Scan for the cell matching the given text and deliver its [x, y] coordinate at center. 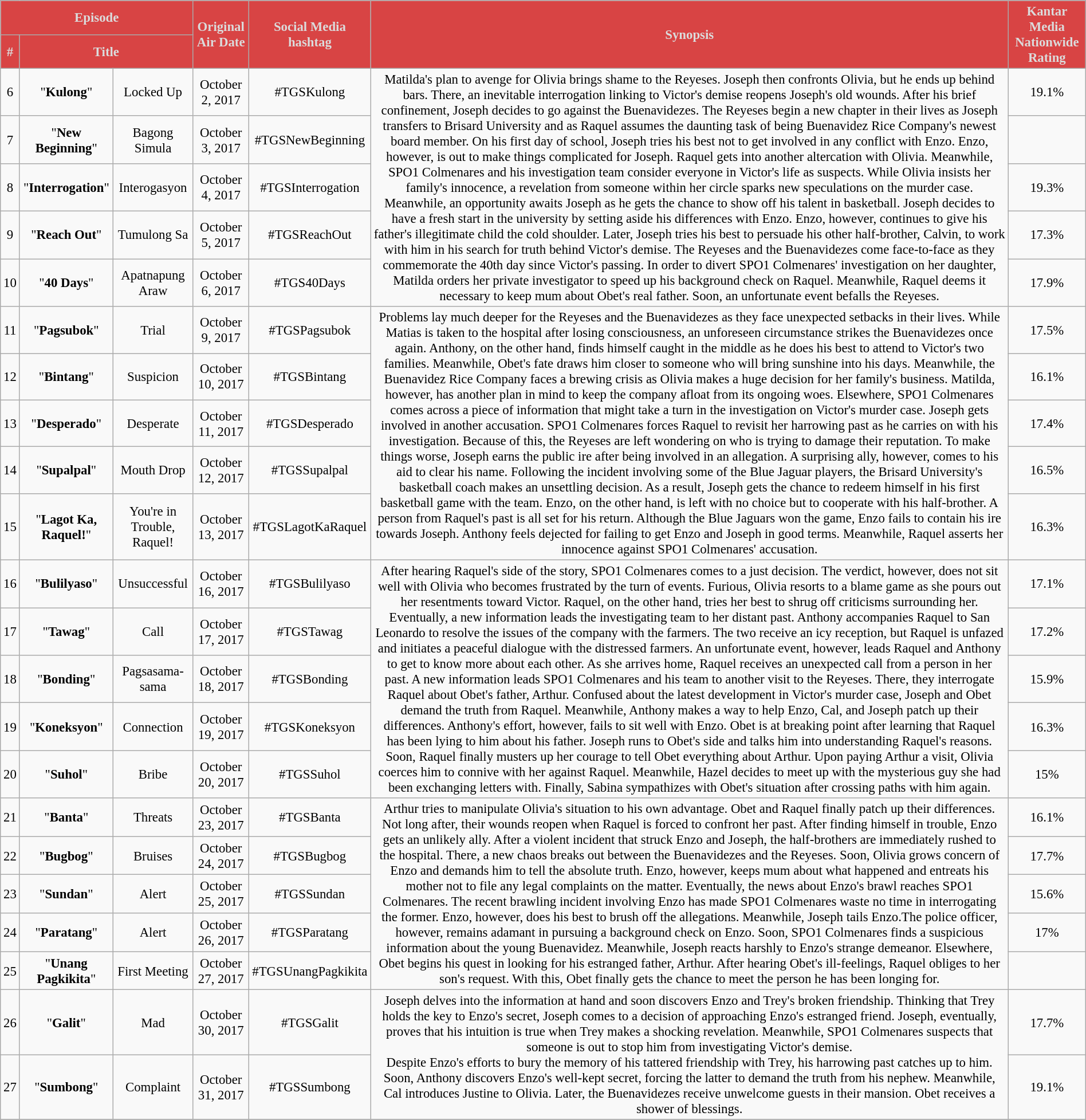
17 [10, 631]
"Supalpal" [66, 470]
16 [10, 584]
20 [10, 775]
15 [10, 527]
12 [10, 377]
Original Air Date [221, 34]
Tumulong Sa [152, 235]
You're in Trouble, Raquel! [152, 527]
22 [10, 856]
17.2% [1047, 631]
Pagsasama-sama [152, 679]
#TGSDesperado [310, 423]
October 30, 2017 [221, 1022]
Trial [152, 330]
October 11, 2017 [221, 423]
Desperate [152, 423]
#TGSUnangPagkikita [310, 970]
#TGSInterrogation [310, 188]
Unsuccessful [152, 584]
October 23, 2017 [221, 817]
10 [10, 283]
23 [10, 894]
Bribe [152, 775]
#TGSKoneksyon [310, 726]
24 [10, 933]
October 19, 2017 [221, 726]
17% [1047, 933]
17.3% [1047, 235]
October 18, 2017 [221, 679]
#TGSLagotKaRaquel [310, 527]
Kantar Media Nationwide Rating [1047, 34]
6 [10, 93]
9 [10, 235]
October 31, 2017 [221, 1087]
October 27, 2017 [221, 970]
11 [10, 330]
"Desperado" [66, 423]
"Bintang" [66, 377]
"Interrogation" [66, 188]
16.5% [1047, 470]
"Sumbong" [66, 1087]
"Reach Out" [66, 235]
13 [10, 423]
25 [10, 970]
#TGSKulong [310, 93]
17.4% [1047, 423]
October 20, 2017 [221, 775]
October 3, 2017 [221, 140]
October 6, 2017 [221, 283]
17.1% [1047, 584]
14 [10, 470]
October 26, 2017 [221, 933]
Bruises [152, 856]
26 [10, 1022]
Connection [152, 726]
#TGSTawag [310, 631]
Locked Up [152, 93]
7 [10, 140]
First Meeting [152, 970]
#TGSSuhol [310, 775]
"Bonding" [66, 679]
#TGSNewBeginning [310, 140]
"Koneksyon" [66, 726]
"Bugbog" [66, 856]
Episode [97, 17]
#TGSSupalpal [310, 470]
October 17, 2017 [221, 631]
Social Media hashtag [310, 34]
"Galit" [66, 1022]
# [10, 52]
Mouth Drop [152, 470]
#TGS40Days [310, 283]
October 12, 2017 [221, 470]
"Tawag" [66, 631]
8 [10, 188]
"Kulong" [66, 93]
Threats [152, 817]
18 [10, 679]
October 25, 2017 [221, 894]
#TGSGalit [310, 1022]
27 [10, 1087]
October 9, 2017 [221, 330]
October 24, 2017 [221, 856]
#TGSBintang [310, 377]
"Pagsubok" [66, 330]
#TGSBugbog [310, 856]
Apatnapung Araw [152, 283]
#TGSSundan [310, 894]
"40 Days" [66, 283]
#TGSBanta [310, 817]
"Banta" [66, 817]
Call [152, 631]
#TGSSumbong [310, 1087]
"Sundan" [66, 894]
October 5, 2017 [221, 235]
21 [10, 817]
Title [107, 52]
October 13, 2017 [221, 527]
19 [10, 726]
15.9% [1047, 679]
"Bulilyaso" [66, 584]
Mad [152, 1022]
Complaint [152, 1087]
19.3% [1047, 188]
October 10, 2017 [221, 377]
#TGSBonding [310, 679]
15.6% [1047, 894]
#TGSBulilyaso [310, 584]
"Suhol" [66, 775]
"Lagot Ka, Raquel!" [66, 527]
Suspicion [152, 377]
October 2, 2017 [221, 93]
October 16, 2017 [221, 584]
"New Beginning" [66, 140]
15% [1047, 775]
Interogasyon [152, 188]
Bagong Simula [152, 140]
#TGSReachOut [310, 235]
Synopsis [690, 34]
#TGSParatang [310, 933]
October 4, 2017 [221, 188]
17.9% [1047, 283]
17.5% [1047, 330]
#TGSPagsubok [310, 330]
"Paratang" [66, 933]
"Unang Pagkikita" [66, 970]
